Provide the (x, y) coordinate of the cell's center where the given text is located.  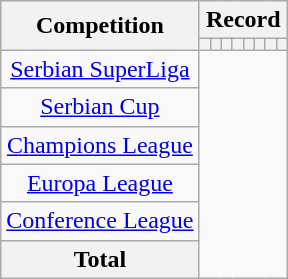
Serbian SuperLiga (100, 69)
Champions League (100, 145)
Conference League (100, 221)
Europa League (100, 183)
Record (243, 20)
Serbian Cup (100, 107)
Competition (100, 26)
Total (100, 259)
